Search for the cell housing the specified text and yield its (x, y) center coordinate. 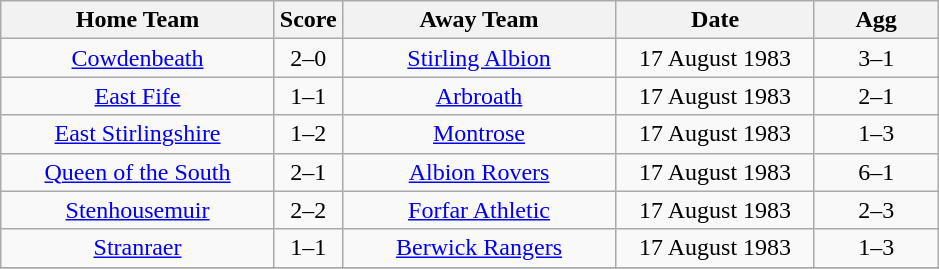
Stranraer (138, 248)
6–1 (876, 172)
2–3 (876, 210)
Forfar Athletic (479, 210)
East Fife (138, 96)
Cowdenbeath (138, 58)
2–0 (308, 58)
Home Team (138, 20)
Stirling Albion (479, 58)
East Stirlingshire (138, 134)
Montrose (479, 134)
1–2 (308, 134)
Stenhousemuir (138, 210)
Albion Rovers (479, 172)
2–2 (308, 210)
Arbroath (479, 96)
3–1 (876, 58)
Away Team (479, 20)
Agg (876, 20)
Date (716, 20)
Score (308, 20)
Berwick Rangers (479, 248)
Queen of the South (138, 172)
